Search for the cell housing the specified text and yield its [x, y] center coordinate. 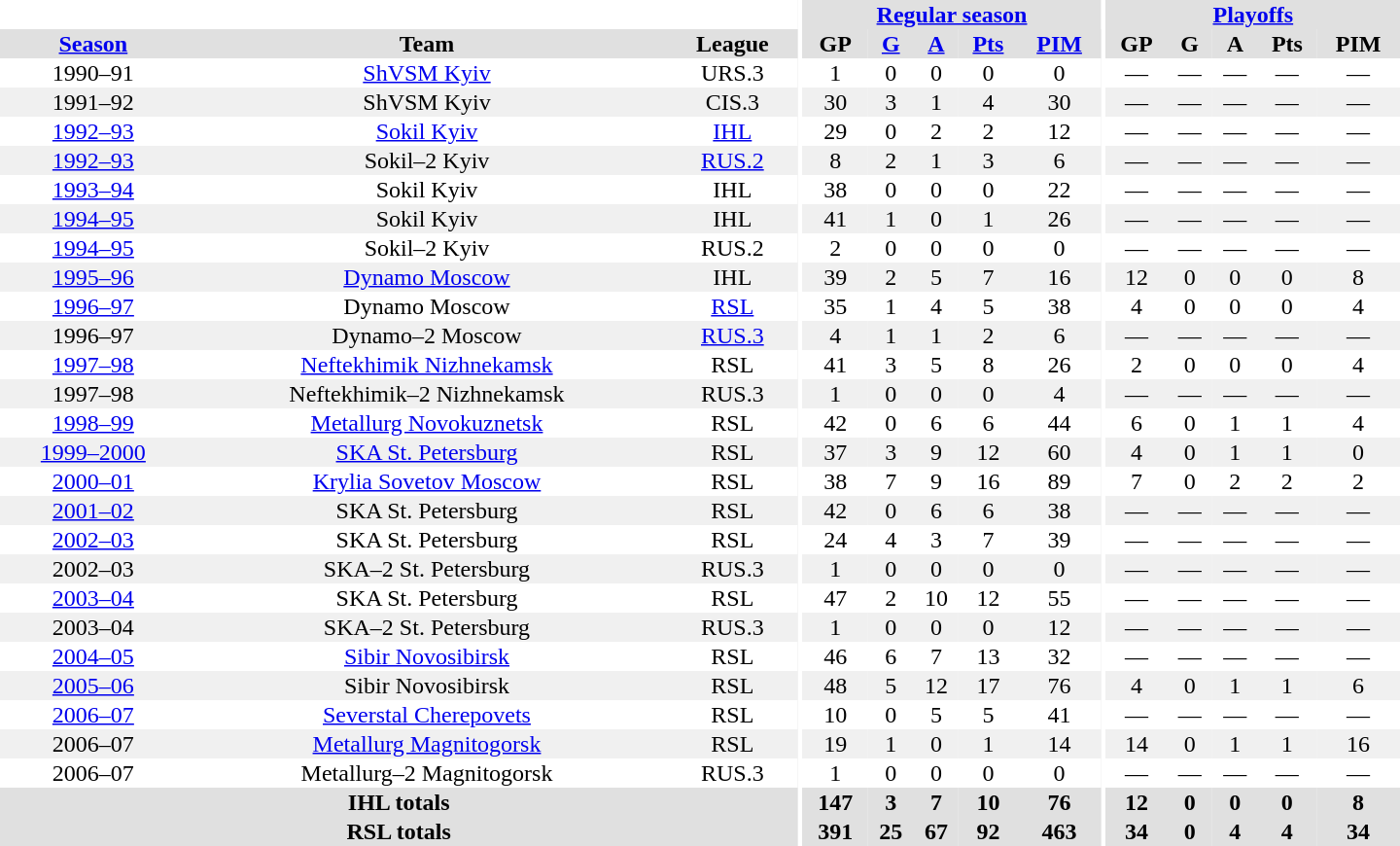
2001–02 [93, 511]
1999–2000 [93, 452]
44 [1060, 423]
25 [891, 831]
29 [836, 131]
37 [836, 452]
22 [1060, 190]
Playoffs [1253, 15]
92 [988, 831]
RSL totals [399, 831]
Neftekhimik Nizhnekamsk [428, 365]
2005–06 [93, 686]
1991–92 [93, 102]
Season [93, 44]
Metallurg Novokuznetsk [428, 423]
147 [836, 802]
Krylia Sovetov Moscow [428, 481]
Severstal Cherepovets [428, 715]
60 [1060, 452]
1995–96 [93, 277]
Metallurg Magnitogorsk [428, 744]
391 [836, 831]
Dynamo–2 Moscow [428, 335]
35 [836, 306]
2004–05 [93, 656]
Team [428, 44]
67 [937, 831]
32 [1060, 656]
Neftekhimik–2 Nizhnekamsk [428, 394]
24 [836, 540]
89 [1060, 481]
1993–94 [93, 190]
Metallurg–2 Magnitogorsk [428, 773]
13 [988, 656]
55 [1060, 598]
League [732, 44]
47 [836, 598]
17 [988, 686]
19 [836, 744]
URS.3 [732, 73]
1990–91 [93, 73]
48 [836, 686]
463 [1060, 831]
CIS.3 [732, 102]
Regular season [953, 15]
46 [836, 656]
IHL totals [399, 802]
2000–01 [93, 481]
1998–99 [93, 423]
